Locate the cell with the specified text and output its (X, Y) center coordinate. 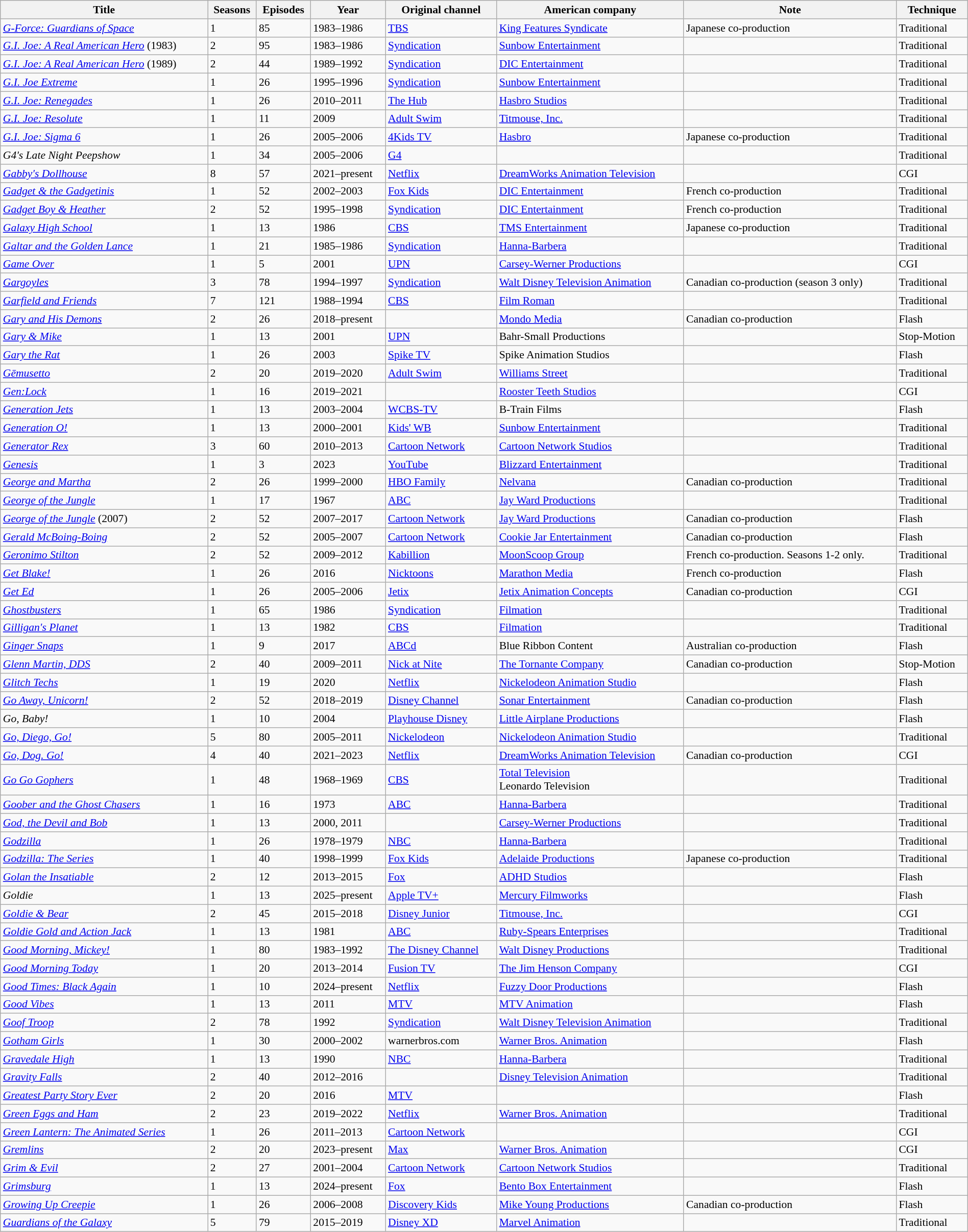
The Hub (441, 101)
2010–2011 (348, 101)
Growing Up Creepie (104, 1204)
1988–1994 (348, 301)
2019–2021 (348, 391)
G.I. Joe: A Real American Hero (1989) (104, 64)
2018–present (348, 319)
1973 (348, 805)
Bahr-Small Productions (590, 337)
Jetix Animation Concepts (590, 592)
1968–1969 (348, 780)
Technique (932, 10)
12 (283, 877)
Go, Baby! (104, 719)
God, the Devil and Bob (104, 823)
Go, Dog. Go! (104, 755)
Godzilla: The Series (104, 859)
G.I. Joe: Renegades (104, 101)
2007–2017 (348, 519)
2011–2013 (348, 1132)
French co-production. Seasons 1-2 only. (790, 555)
Go, Diego, Go! (104, 737)
Grim & Evil (104, 1168)
Ginger Snaps (104, 646)
2019–2022 (348, 1114)
Kabillion (441, 555)
4Kids TV (441, 137)
1995–1996 (348, 83)
Goldie (104, 896)
G.I. Joe Extreme (104, 83)
2010–2013 (348, 446)
Gabby's Dollhouse (104, 174)
Blizzard Entertainment (590, 464)
Good Times: Black Again (104, 987)
Note (790, 10)
Mondo Media (590, 319)
Fuzzy Door Productions (590, 987)
Nickelodeon (441, 737)
9 (283, 646)
Goldie Gold and Action Jack (104, 932)
Fusion TV (441, 968)
Galaxy High School (104, 228)
1990 (348, 1059)
Mike Young Productions (590, 1204)
Go Go Gophers (104, 780)
The Jim Henson Company (590, 968)
HBO Family (441, 482)
Generation O! (104, 428)
George of the Jungle (104, 501)
Marathon Media (590, 574)
Canadian co-production (season 3 only) (790, 283)
1999–2000 (348, 482)
ABCd (441, 646)
Original channel (441, 10)
2000–2001 (348, 428)
Goober and the Ghost Chasers (104, 805)
Sonar Entertainment (590, 701)
Glenn Martin, DDS (104, 664)
2015–2019 (348, 1223)
30 (283, 1041)
Blue Ribbon Content (590, 646)
Gary and His Demons (104, 319)
Film Roman (590, 301)
Ruby-Spears Enterprises (590, 932)
2000–2002 (348, 1041)
Ghostbusters (104, 610)
G4 (441, 155)
Godzilla (104, 841)
Gotham Girls (104, 1041)
Year (348, 10)
2017 (348, 646)
21 (283, 246)
23 (283, 1114)
11 (283, 119)
2009–2011 (348, 664)
Greatest Party Story Ever (104, 1096)
TMS Entertainment (590, 228)
1982 (348, 628)
Garfield and Friends (104, 301)
Cookie Jar Entertainment (590, 537)
Disney XD (441, 1223)
Episodes (283, 10)
G.I. Joe: A Real American Hero (1983) (104, 46)
7 (232, 301)
Spike Animation Studios (590, 355)
2013–2015 (348, 877)
17 (283, 501)
Gary & Mike (104, 337)
Apple TV+ (441, 896)
2005–2007 (348, 537)
The Disney Channel (441, 950)
1995–1998 (348, 210)
warnerbros.com (441, 1041)
2001–2004 (348, 1168)
Title (104, 10)
2006–2008 (348, 1204)
Australian co-production (790, 646)
Mercury Filmworks (590, 896)
Playhouse Disney (441, 719)
Hasbro Studios (590, 101)
2009 (348, 119)
1981 (348, 932)
Disney Junior (441, 914)
85 (283, 28)
2023 (348, 464)
2021–present (348, 174)
Green Lantern: The Animated Series (104, 1132)
Bento Box Entertainment (590, 1187)
8 (232, 174)
44 (283, 64)
Good Morning, Mickey! (104, 950)
4 (232, 755)
Nicktoons (441, 574)
Jetix (441, 592)
Gadget Boy & Heather (104, 210)
1992 (348, 1023)
2004 (348, 719)
Gravity Falls (104, 1077)
The Tornante Company (590, 664)
Hasbro (590, 137)
G.I. Joe: Sigma 6 (104, 137)
Adelaide Productions (590, 859)
Get Ed (104, 592)
Get Blake! (104, 574)
1967 (348, 501)
Seasons (232, 10)
Williams Street (590, 374)
Discovery Kids (441, 1204)
Good Morning Today (104, 968)
60 (283, 446)
Gary the Rat (104, 355)
WCBS-TV (441, 410)
2002–2003 (348, 191)
Goldie & Bear (104, 914)
Green Eggs and Ham (104, 1114)
Gremlins (104, 1150)
Disney Channel (441, 701)
Gen:Lock (104, 391)
Gadget & the Gadgetinis (104, 191)
2019–2020 (348, 374)
G4's Late Night Peepshow (104, 155)
2012–2016 (348, 1077)
Walt Disney Productions (590, 950)
ADHD Studios (590, 877)
YouTube (441, 464)
Good Vibes (104, 1004)
Gēmusetto (104, 374)
Guardians of the Galaxy (104, 1223)
1983–1992 (348, 950)
Glitch Techs (104, 682)
Galtar and the Golden Lance (104, 246)
King Features Syndicate (590, 28)
Genesis (104, 464)
2020 (348, 682)
45 (283, 914)
Gilligan's Planet (104, 628)
Nick at Nite (441, 664)
95 (283, 46)
1985–1986 (348, 246)
Spike TV (441, 355)
American company (590, 10)
Nelvana (590, 482)
Game Over (104, 264)
George of the Jungle (2007) (104, 519)
2021–2023 (348, 755)
2025–present (348, 896)
Gargoyles (104, 283)
57 (283, 174)
TBS (441, 28)
121 (283, 301)
2023–present (348, 1150)
19 (283, 682)
34 (283, 155)
Marvel Animation (590, 1223)
2018–2019 (348, 701)
Little Airplane Productions (590, 719)
1989–1992 (348, 64)
1998–1999 (348, 859)
79 (283, 1223)
Total TelevisionLeonardo Television (590, 780)
Generation Jets (104, 410)
48 (283, 780)
2013–2014 (348, 968)
Max (441, 1150)
G.I. Joe: Resolute (104, 119)
Grimsburg (104, 1187)
George and Martha (104, 482)
27 (283, 1168)
G-Force: Guardians of Space (104, 28)
Geronimo Stilton (104, 555)
1994–1997 (348, 283)
Go Away, Unicorn! (104, 701)
2015–2018 (348, 914)
2005–2011 (348, 737)
2009–2012 (348, 555)
2000, 2011 (348, 823)
Gravedale High (104, 1059)
2011 (348, 1004)
B-Train Films (590, 410)
Goof Troop (104, 1023)
Rooster Teeth Studios (590, 391)
1978–1979 (348, 841)
Gerald McBoing-Boing (104, 537)
2003–2004 (348, 410)
2003 (348, 355)
MTV Animation (590, 1004)
MoonScoop Group (590, 555)
Golan the Insatiable (104, 877)
Kids' WB (441, 428)
Generator Rex (104, 446)
Disney Television Animation (590, 1077)
65 (283, 610)
